Capture the cell that displays the provided text and extract its [X, Y] central coordinate. 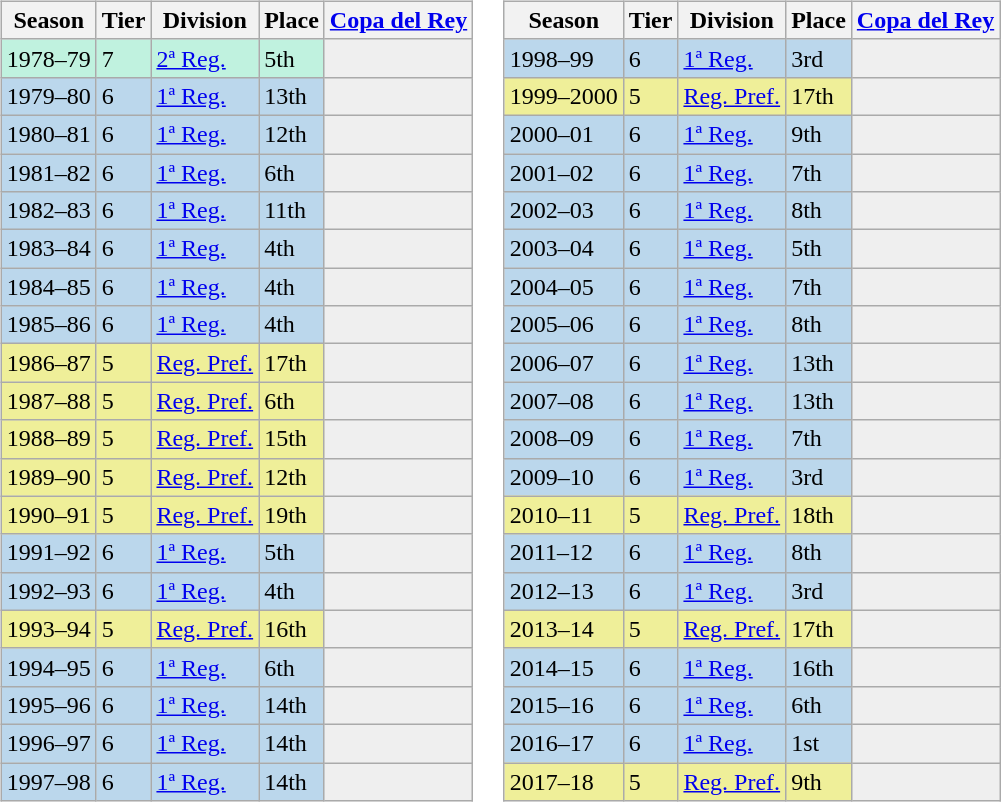
1981–82 [48, 173]
1980–81 [48, 134]
18th [819, 515]
2010–11 [564, 515]
1994–95 [48, 667]
2ª Reg. [205, 58]
1984–85 [48, 287]
1996–97 [48, 743]
2001–02 [564, 173]
2015–16 [564, 705]
7 [124, 58]
1990–91 [48, 515]
2007–08 [564, 401]
1992–93 [48, 591]
2005–06 [564, 325]
2004–05 [564, 287]
2006–07 [564, 363]
1987–88 [48, 401]
2017–18 [564, 781]
15th [292, 439]
1999–2000 [564, 96]
19th [292, 515]
2013–14 [564, 629]
2003–04 [564, 249]
2014–15 [564, 667]
1988–89 [48, 439]
1995–96 [48, 705]
1993–94 [48, 629]
1979–80 [48, 96]
2000–01 [564, 134]
1978–79 [48, 58]
2012–13 [564, 591]
1983–84 [48, 249]
2008–09 [564, 439]
1991–92 [48, 553]
2016–17 [564, 743]
1985–86 [48, 325]
1982–83 [48, 211]
1986–87 [48, 363]
1997–98 [48, 781]
1989–90 [48, 477]
1st [819, 743]
2009–10 [564, 477]
2011–12 [564, 553]
2002–03 [564, 211]
11th [292, 211]
1998–99 [564, 58]
